Find where the given text appears and provide that cell's center as [X, Y] coordinate. 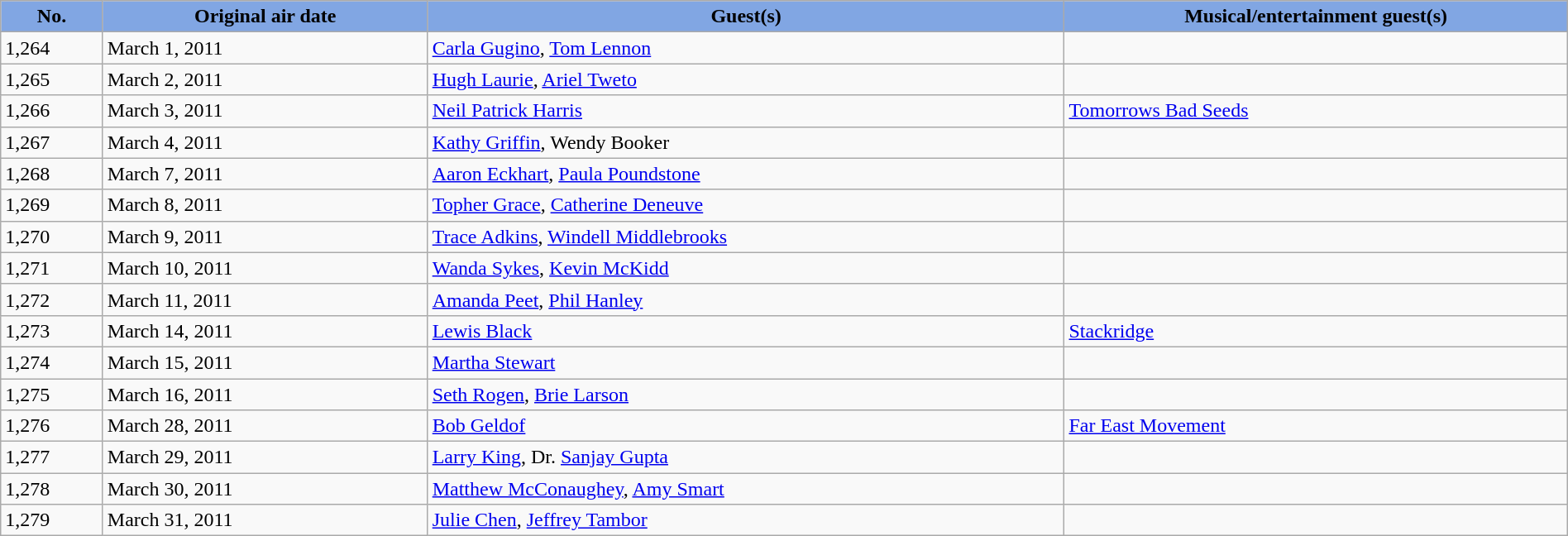
Martha Stewart [746, 362]
March 28, 2011 [265, 426]
March 11, 2011 [265, 299]
1,275 [52, 395]
March 8, 2011 [265, 205]
Bob Geldof [746, 426]
1,269 [52, 205]
Lewis Black [746, 331]
March 2, 2011 [265, 79]
1,270 [52, 237]
March 30, 2011 [265, 489]
1,265 [52, 79]
No. [52, 17]
Larry King, Dr. Sanjay Gupta [746, 457]
Julie Chen, Jeffrey Tambor [746, 520]
Original air date [265, 17]
March 14, 2011 [265, 331]
1,278 [52, 489]
Neil Patrick Harris [746, 111]
Topher Grace, Catherine Deneuve [746, 205]
March 10, 2011 [265, 268]
March 3, 2011 [265, 111]
March 7, 2011 [265, 174]
Wanda Sykes, Kevin McKidd [746, 268]
Tomorrows Bad Seeds [1316, 111]
March 31, 2011 [265, 520]
Amanda Peet, Phil Hanley [746, 299]
Aaron Eckhart, Paula Poundstone [746, 174]
1,274 [52, 362]
1,264 [52, 48]
March 9, 2011 [265, 237]
March 4, 2011 [265, 142]
1,268 [52, 174]
Musical/entertainment guest(s) [1316, 17]
Carla Gugino, Tom Lennon [746, 48]
1,273 [52, 331]
1,277 [52, 457]
1,276 [52, 426]
1,266 [52, 111]
1,271 [52, 268]
1,267 [52, 142]
March 16, 2011 [265, 395]
March 1, 2011 [265, 48]
Kathy Griffin, Wendy Booker [746, 142]
Trace Adkins, Windell Middlebrooks [746, 237]
Seth Rogen, Brie Larson [746, 395]
1,272 [52, 299]
Guest(s) [746, 17]
March 29, 2011 [265, 457]
Matthew McConaughey, Amy Smart [746, 489]
1,279 [52, 520]
March 15, 2011 [265, 362]
Hugh Laurie, Ariel Tweto [746, 79]
Far East Movement [1316, 426]
Stackridge [1316, 331]
